Pinpoint the cell where the given text exists, returning its (x, y) midpoint coordinate. 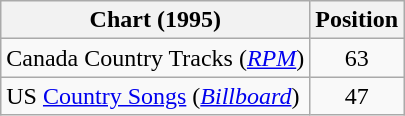
63 (357, 58)
Chart (1995) (156, 20)
47 (357, 96)
Canada Country Tracks (RPM) (156, 58)
US Country Songs (Billboard) (156, 96)
Position (357, 20)
